Search for the cell housing the specified text and yield its (X, Y) center coordinate. 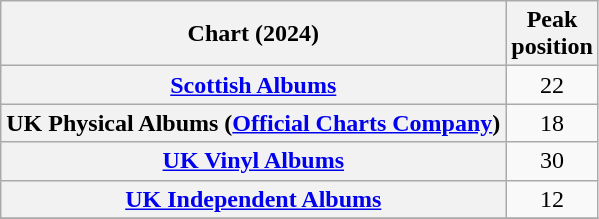
22 (552, 85)
Chart (2024) (254, 34)
12 (552, 199)
UK Physical Albums (Official Charts Company) (254, 123)
UK Independent Albums (254, 199)
Scottish Albums (254, 85)
30 (552, 161)
Peakposition (552, 34)
18 (552, 123)
UK Vinyl Albums (254, 161)
